For the text-containing cell, return its midpoint in (x, y) coordinate format. 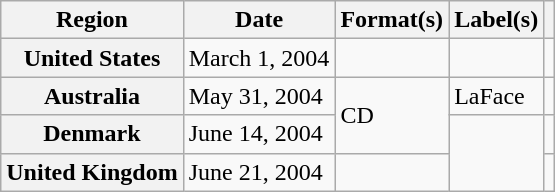
June 21, 2004 (259, 172)
Format(s) (392, 20)
Date (259, 20)
June 14, 2004 (259, 134)
Denmark (92, 134)
United Kingdom (92, 172)
United States (92, 58)
May 31, 2004 (259, 96)
Australia (92, 96)
March 1, 2004 (259, 58)
LaFace (496, 96)
Region (92, 20)
CD (392, 115)
Label(s) (496, 20)
